Provide the [X, Y] coordinate of the cell's center where the given text is located.  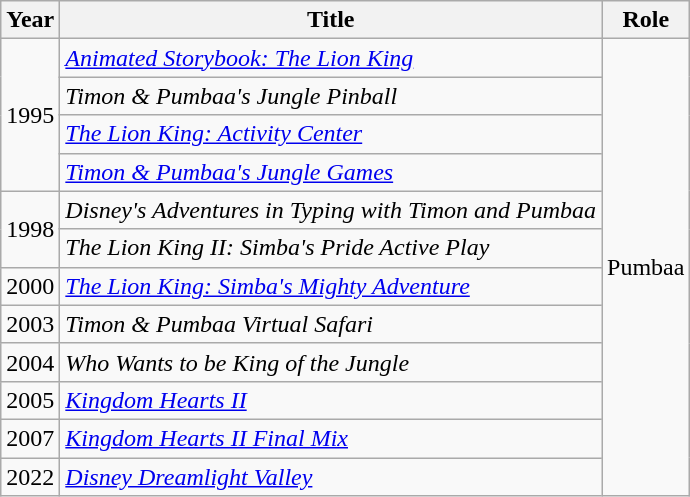
Disney Dreamlight Valley [331, 477]
The Lion King: Simba's Mighty Adventure [331, 286]
Timon & Pumbaa's Jungle Pinball [331, 96]
Who Wants to be King of the Jungle [331, 362]
Title [331, 20]
Pumbaa [646, 268]
Disney's Adventures in Typing with Timon and Pumbaa [331, 210]
2000 [30, 286]
2007 [30, 438]
Animated Storybook: The Lion King [331, 58]
Year [30, 20]
2004 [30, 362]
Kingdom Hearts II Final Mix [331, 438]
2022 [30, 477]
1998 [30, 229]
2005 [30, 400]
The Lion King: Activity Center [331, 134]
Role [646, 20]
1995 [30, 115]
The Lion King II: Simba's Pride Active Play [331, 248]
2003 [30, 324]
Timon & Pumbaa's Jungle Games [331, 172]
Kingdom Hearts II [331, 400]
Timon & Pumbaa Virtual Safari [331, 324]
